Pinpoint the cell where the given text exists, returning its (x, y) midpoint coordinate. 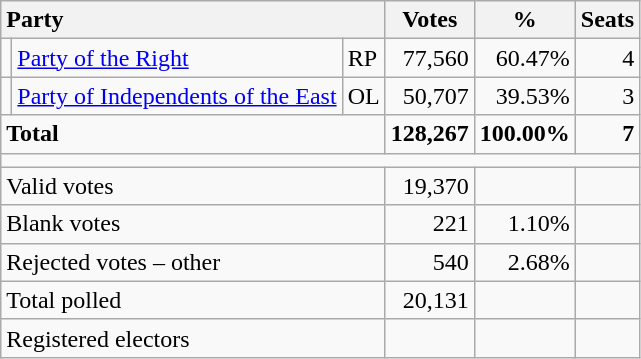
1.10% (524, 224)
Party of Independents of the East (177, 96)
60.47% (524, 58)
221 (430, 224)
Seats (607, 20)
Votes (430, 20)
OL (364, 96)
Party of the Right (177, 58)
Valid votes (193, 186)
128,267 (430, 134)
100.00% (524, 134)
RP (364, 58)
540 (430, 262)
77,560 (430, 58)
20,131 (430, 300)
Party (193, 20)
Total polled (193, 300)
3 (607, 96)
39.53% (524, 96)
Rejected votes – other (193, 262)
2.68% (524, 262)
19,370 (430, 186)
50,707 (430, 96)
4 (607, 58)
7 (607, 134)
% (524, 20)
Blank votes (193, 224)
Registered electors (193, 338)
Total (193, 134)
